From the cell containing the given text, extract its center point as [x, y] coordinate. 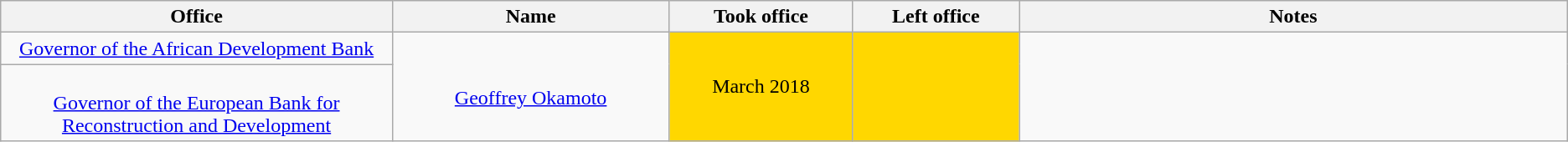
Office [197, 17]
Left office [936, 17]
Governor of the African Development Bank [197, 48]
Governor of the European Bank for Reconstruction and Development [197, 103]
Notes [1293, 17]
March 2018 [761, 87]
Name [530, 17]
Geoffrey Okamoto [530, 87]
Took office [761, 17]
